Search for the cell housing the specified text and yield its [x, y] center coordinate. 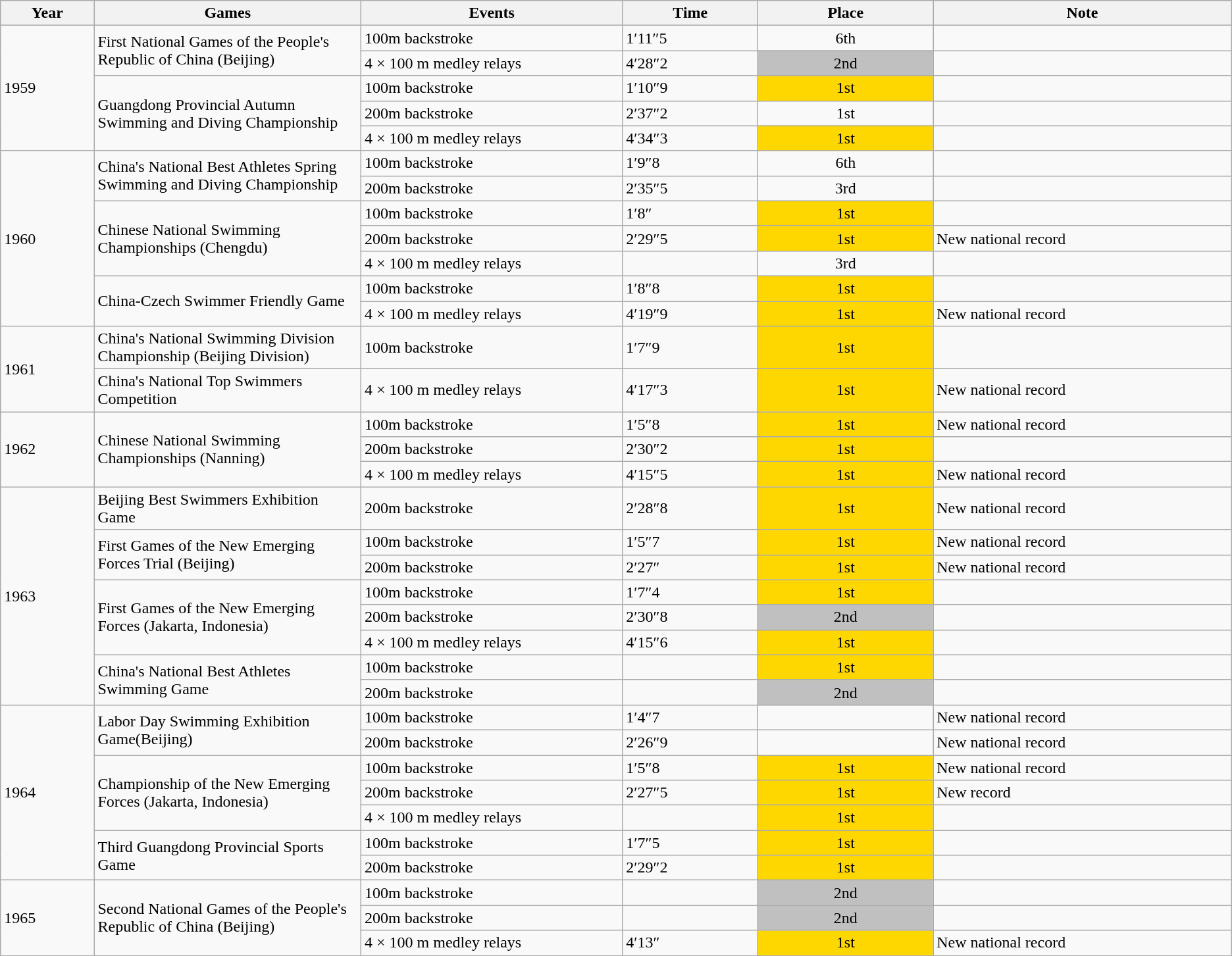
4′13″ [690, 943]
2′27″5 [690, 793]
Chinese National Swimming Championships (Nanning) [228, 449]
1′11″5 [690, 38]
1′5″7 [690, 542]
4′17″3 [690, 391]
Beijing Best Swimmers Exhibition Game [228, 508]
Labor Day Swimming Exhibition Game(Beijing) [228, 730]
Place [846, 13]
First Games of the New Emerging Forces Trial (Beijing) [228, 555]
2′37″2 [690, 113]
1963 [47, 596]
China's National Best Athletes Spring Swimming and Diving Championship [228, 176]
First Games of the New Emerging Forces (Jakarta, Indonesia) [228, 617]
2′29″5 [690, 238]
Time [690, 13]
4′15″5 [690, 474]
1′7″9 [690, 347]
1′4″7 [690, 717]
1964 [47, 792]
1′7″4 [690, 592]
1′9″8 [690, 163]
1960 [47, 238]
Second National Games of the People's Republic of China (Beijing) [228, 918]
Third Guangdong Provincial Sports Game [228, 855]
Guangdong Provincial Autumn Swimming and Diving Championship [228, 113]
1′7″5 [690, 843]
China's National Best Athletes Swimming Game [228, 680]
China's National Top Swimmers Competition [228, 391]
Year [47, 13]
New record [1083, 793]
Note [1083, 13]
1′10″9 [690, 88]
4′28″2 [690, 63]
1959 [47, 88]
1961 [47, 369]
2′30″2 [690, 449]
4′19″9 [690, 314]
2′28″8 [690, 508]
China-Czech Swimmer Friendly Game [228, 301]
1′8″ [690, 213]
4′15″6 [690, 642]
4′34″3 [690, 138]
2′27″ [690, 567]
2′35″5 [690, 188]
Events [492, 13]
1962 [47, 449]
2′29″2 [690, 868]
China's National Swimming Division Championship (Beijing Division) [228, 347]
1965 [47, 918]
First National Games of the People's Republic of China (Beijing) [228, 51]
1′8″8 [690, 288]
2′30″8 [690, 617]
2′26″9 [690, 742]
Chinese National Swimming Championships (Chengdu) [228, 238]
Games [228, 13]
Championship of the New Emerging Forces (Jakarta, Indonesia) [228, 793]
